Output the (x, y) coordinate of the center of the cell containing the given text.  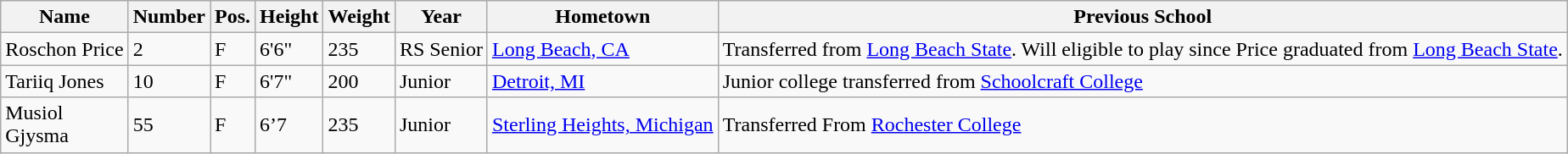
Previous School (1142, 17)
MusiolGjysma (64, 125)
Weight (359, 17)
Junior college transferred from Schoolcraft College (1142, 81)
Transferred from Long Beach State. Will eligible to play since Price graduated from Long Beach State. (1142, 49)
RS Senior (441, 49)
2 (169, 49)
Pos. (232, 17)
6’7 (289, 125)
10 (169, 81)
Height (289, 17)
Detroit, MI (602, 81)
Tariiq Jones (64, 81)
55 (169, 125)
Transferred From Rochester College (1142, 125)
Long Beach, CA (602, 49)
Number (169, 17)
200 (359, 81)
6'6" (289, 49)
Name (64, 17)
Hometown (602, 17)
Roschon Price (64, 49)
6'7" (289, 81)
Year (441, 17)
Sterling Heights, Michigan (602, 125)
